Search for the cell housing the specified text and yield its [x, y] center coordinate. 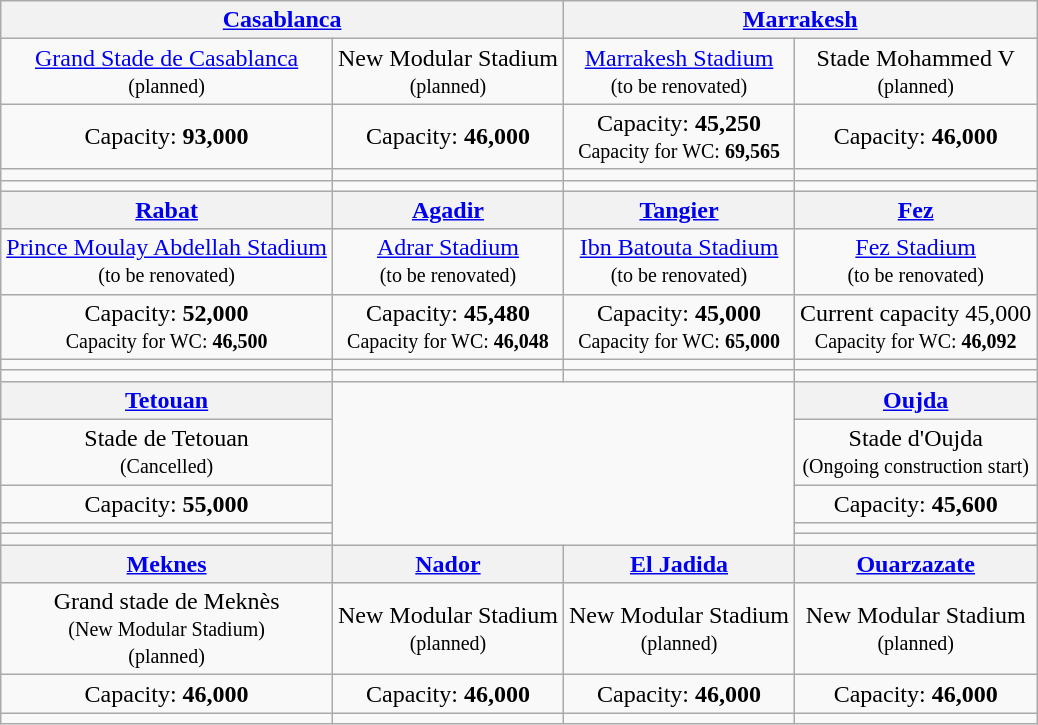
Ibn Batouta Stadium(to be renovated) [678, 262]
Stade Mohammed V(planned) [916, 72]
Prince Moulay Abdellah Stadium(to be renovated) [167, 262]
Current capacity 45,000Capacity for WC: 46,092 [916, 326]
Capacity: 45,600 [916, 503]
Capacity: 45,000Capacity for WC: 65,000 [678, 326]
Stade de Tetouan(Cancelled) [167, 452]
Casablanca [282, 20]
Oujda [916, 400]
Tangier [678, 210]
Capacity: 52,000Capacity for WC: 46,500 [167, 326]
Capacity: 55,000 [167, 503]
Stade d'Oujda(Ongoing construction start) [916, 452]
Nador [448, 564]
Grand Stade de Casablanca(planned) [167, 72]
Agadir [448, 210]
Grand stade de Meknès (New Modular Stadium)(planned) [167, 629]
Rabat [167, 210]
Marrakesh Stadium(to be renovated) [678, 72]
Capacity: 45,480Capacity for WC: 46,048 [448, 326]
Capacity: 45,250Capacity for WC: 69,565 [678, 136]
Fez [916, 210]
Capacity: 93,000 [167, 136]
Meknes [167, 564]
Adrar Stadium(to be renovated) [448, 262]
Ouarzazate [916, 564]
El Jadida [678, 564]
Tetouan [167, 400]
Marrakesh [800, 20]
Fez Stadium(to be renovated) [916, 262]
